Pinpoint the cell where the given text exists, returning its (X, Y) midpoint coordinate. 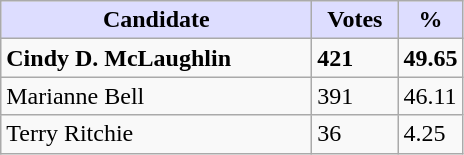
391 (355, 96)
49.65 (430, 58)
% (430, 20)
4.25 (430, 134)
46.11 (430, 96)
36 (355, 134)
Candidate (156, 20)
Cindy D. McLaughlin (156, 58)
Votes (355, 20)
Terry Ritchie (156, 134)
Marianne Bell (156, 96)
421 (355, 58)
